Scan for the cell matching the given text and deliver its [X, Y] coordinate at center. 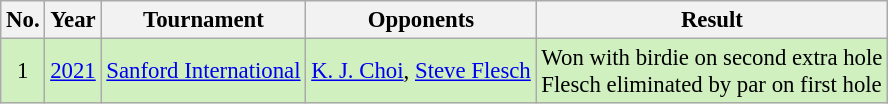
No. [23, 20]
K. J. Choi, Steve Flesch [421, 72]
1 [23, 72]
Opponents [421, 20]
Tournament [204, 20]
Year [73, 20]
Won with birdie on second extra holeFlesch eliminated by par on first hole [712, 72]
2021 [73, 72]
Result [712, 20]
Sanford International [204, 72]
